Output the [X, Y] coordinate of the center of the cell containing the given text.  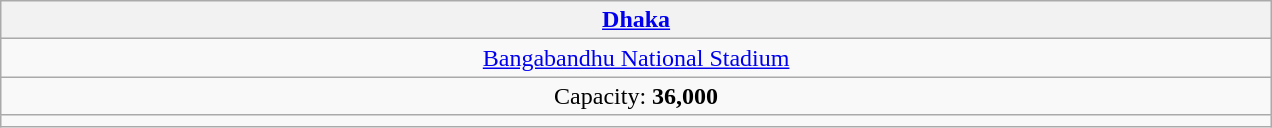
Bangabandhu National Stadium [636, 58]
Capacity: 36,000 [636, 96]
Dhaka [636, 20]
